For the text-containing cell, return its midpoint in [X, Y] coordinate format. 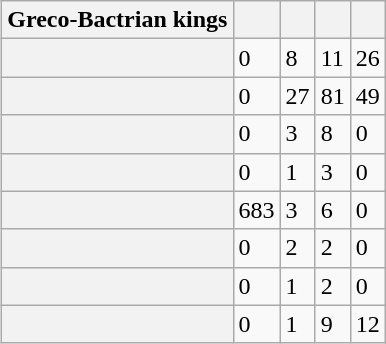
27 [298, 96]
9 [332, 324]
26 [368, 58]
81 [332, 96]
49 [368, 96]
683 [256, 210]
12 [368, 324]
6 [332, 210]
11 [332, 58]
Greco-Bactrian kings [118, 20]
